Locate the cell with the specified text and output its [x, y] center coordinate. 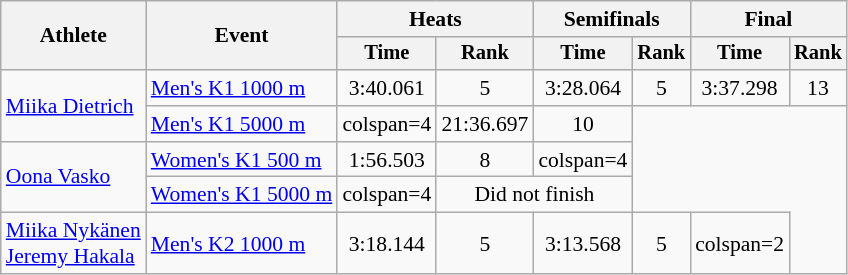
Final [768, 19]
colspan=2 [740, 244]
Oona Vasko [74, 178]
Women's K1 500 m [242, 160]
3:40.061 [386, 88]
3:18.144 [386, 244]
Men's K1 5000 m [242, 124]
Men's K2 1000 m [242, 244]
3:37.298 [740, 88]
8 [484, 160]
Semifinals [612, 19]
13 [818, 88]
Event [242, 36]
Did not finish [534, 195]
Men's K1 1000 m [242, 88]
Miika Dietrich [74, 106]
3:13.568 [582, 244]
1:56.503 [386, 160]
21:36.697 [484, 124]
10 [582, 124]
Athlete [74, 36]
Heats [435, 19]
3:28.064 [582, 88]
Miika NykänenJeremy Hakala [74, 244]
Women's K1 5000 m [242, 195]
